For the text-containing cell, return its midpoint in (X, Y) coordinate format. 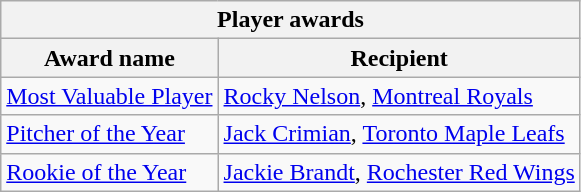
Recipient (399, 58)
Jackie Brandt, Rochester Red Wings (399, 172)
Player awards (291, 20)
Pitcher of the Year (110, 134)
Most Valuable Player (110, 96)
Award name (110, 58)
Rocky Nelson, Montreal Royals (399, 96)
Rookie of the Year (110, 172)
Jack Crimian, Toronto Maple Leafs (399, 134)
